Determine the (x, y) coordinate at the center of the cell enclosing the given text.  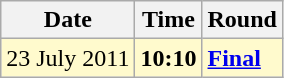
Date (68, 20)
Round (242, 20)
23 July 2011 (68, 58)
Final (242, 58)
10:10 (168, 58)
Time (168, 20)
